Pinpoint the cell where the given text exists, returning its (X, Y) midpoint coordinate. 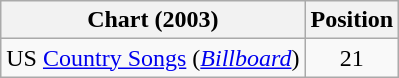
21 (352, 58)
US Country Songs (Billboard) (153, 58)
Position (352, 20)
Chart (2003) (153, 20)
